Scan for the cell matching the given text and deliver its [x, y] coordinate at center. 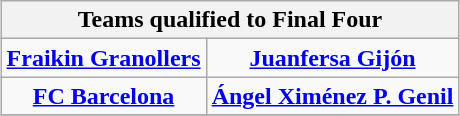
Ángel Ximénez P. Genil [332, 96]
Fraikin Granollers [104, 58]
FC Barcelona [104, 96]
Teams qualified to Final Four [230, 20]
Juanfersa Gijón [332, 58]
